Determine the [X, Y] coordinate at the center of the cell enclosing the given text.  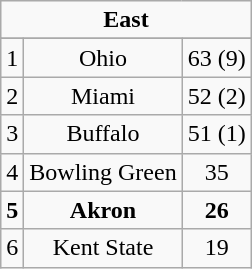
6 [12, 248]
51 (1) [216, 134]
63 (9) [216, 58]
Ohio [103, 58]
5 [12, 210]
26 [216, 210]
52 (2) [216, 96]
35 [216, 172]
Bowling Green [103, 172]
1 [12, 58]
Kent State [103, 248]
2 [12, 96]
3 [12, 134]
Miami [103, 96]
19 [216, 248]
Buffalo [103, 134]
4 [12, 172]
East [126, 20]
Akron [103, 210]
